Locate the cell with the specified text and output its (X, Y) center coordinate. 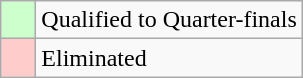
Qualified to Quarter-finals (169, 20)
Eliminated (169, 58)
